Detect which cell encompasses the target text, then output its [X, Y] center coordinate. 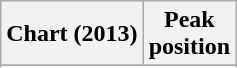
Chart (2013) [72, 34]
Peakposition [189, 34]
